For the text-containing cell, return its midpoint in (X, Y) coordinate format. 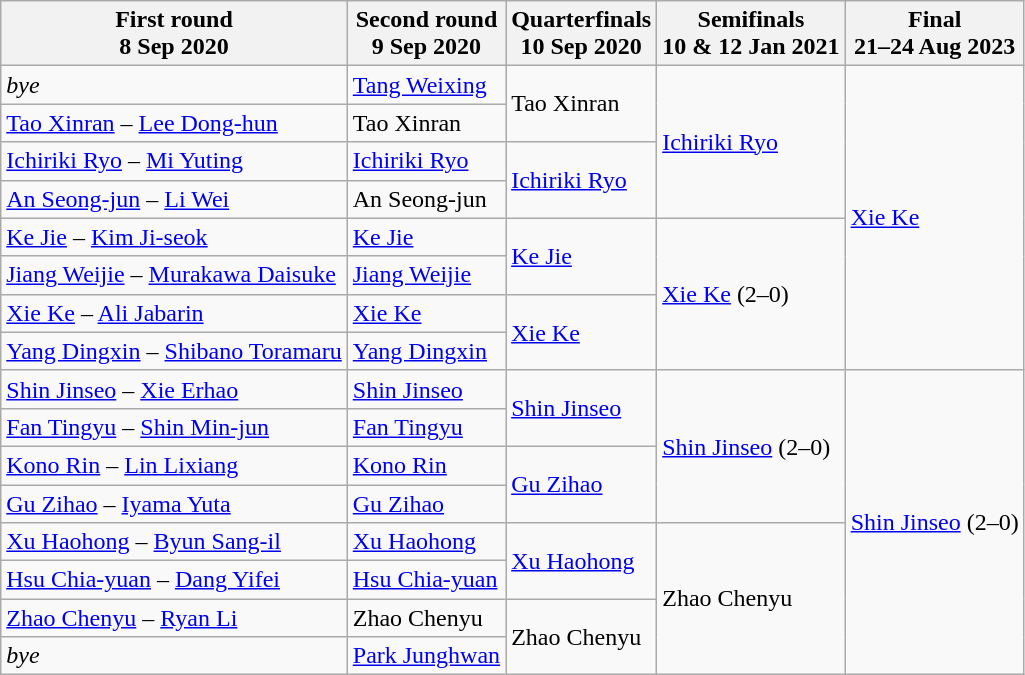
Quarterfinals10 Sep 2020 (582, 34)
Xie Ke (2–0) (751, 294)
Kono Rin – Lin Lixiang (174, 465)
Hsu Chia-yuan – Dang Yifei (174, 580)
Zhao Chenyu – Ryan Li (174, 618)
First round8 Sep 2020 (174, 34)
Park Junghwan (426, 656)
Shin Jinseo – Xie Erhao (174, 389)
An Seong-jun – Li Wei (174, 199)
Fan Tingyu (426, 427)
Hsu Chia-yuan (426, 580)
An Seong-jun (426, 199)
Jiang Weijie – Murakawa Daisuke (174, 275)
Ichiriki Ryo – Mi Yuting (174, 161)
Kono Rin (426, 465)
Final21–24 Aug 2023 (934, 34)
Ke Jie – Kim Ji-seok (174, 237)
Semifinals10 & 12 Jan 2021 (751, 34)
Xu Haohong – Byun Sang-il (174, 542)
Yang Dingxin (426, 351)
Yang Dingxin – Shibano Toramaru (174, 351)
Tang Weixing (426, 85)
Tao Xinran – Lee Dong-hun (174, 123)
Xie Ke – Ali Jabarin (174, 313)
Gu Zihao – Iyama Yuta (174, 503)
Jiang Weijie (426, 275)
Second round9 Sep 2020 (426, 34)
Fan Tingyu – Shin Min-jun (174, 427)
